Determine the [X, Y] coordinate at the center of the cell enclosing the given text.  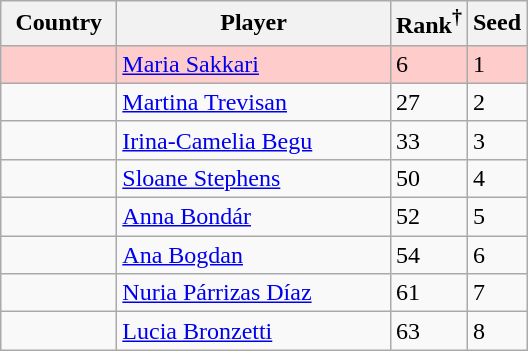
Player [254, 24]
4 [496, 178]
54 [428, 255]
27 [428, 102]
Irina-Camelia Begu [254, 140]
Seed [496, 24]
52 [428, 217]
Anna Bondár [254, 217]
Ana Bogdan [254, 255]
5 [496, 217]
7 [496, 293]
Sloane Stephens [254, 178]
Maria Sakkari [254, 64]
3 [496, 140]
Nuria Párrizas Díaz [254, 293]
63 [428, 331]
Rank† [428, 24]
8 [496, 331]
Lucia Bronzetti [254, 331]
2 [496, 102]
1 [496, 64]
61 [428, 293]
33 [428, 140]
Country [59, 24]
50 [428, 178]
Martina Trevisan [254, 102]
